Capture the cell that displays the provided text and extract its (x, y) central coordinate. 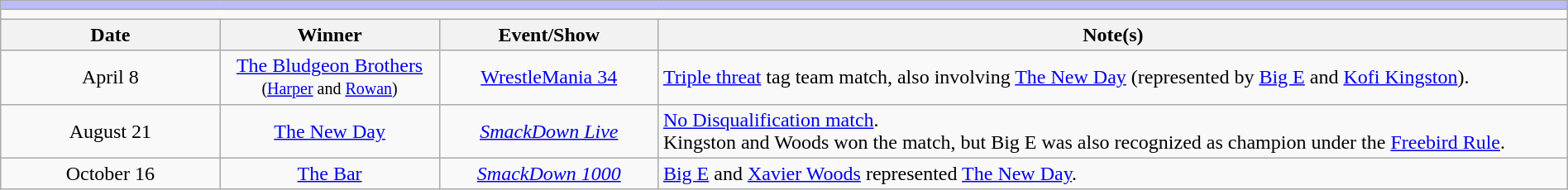
Event/Show (549, 35)
Note(s) (1113, 35)
April 8 (111, 78)
Triple threat tag team match, also involving The New Day (represented by Big E and Kofi Kingston). (1113, 78)
Date (111, 35)
SmackDown Live (549, 131)
The Bludgeon Brothers(Harper and Rowan) (329, 78)
No Disqualification match.Kingston and Woods won the match, but Big E was also recognized as champion under the Freebird Rule. (1113, 131)
SmackDown 1000 (549, 173)
Big E and Xavier Woods represented The New Day. (1113, 173)
WrestleMania 34 (549, 78)
August 21 (111, 131)
Winner (329, 35)
October 16 (111, 173)
The New Day (329, 131)
The Bar (329, 173)
